Detect which cell encompasses the target text, then output its [x, y] center coordinate. 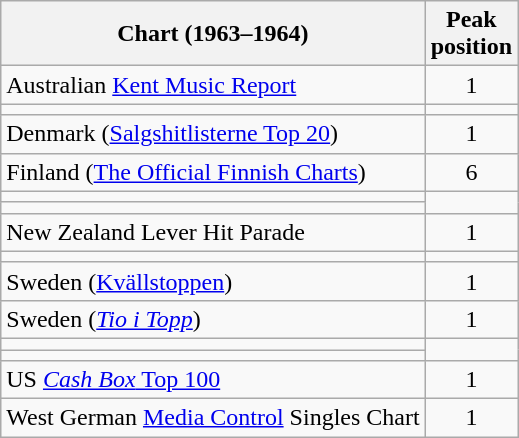
New Zealand Lever Hit Parade [213, 232]
West German Media Control Singles Chart [213, 418]
6 [471, 172]
US Cash Box Top 100 [213, 380]
Peakposition [471, 34]
Australian Kent Music Report [213, 85]
Sweden (Kvällstoppen) [213, 281]
Denmark (Salgshitlisterne Top 20) [213, 134]
Chart (1963–1964) [213, 34]
Finland (The Official Finnish Charts) [213, 172]
Sweden (Tio i Topp) [213, 319]
